Locate the cell with the specified text and output its (x, y) center coordinate. 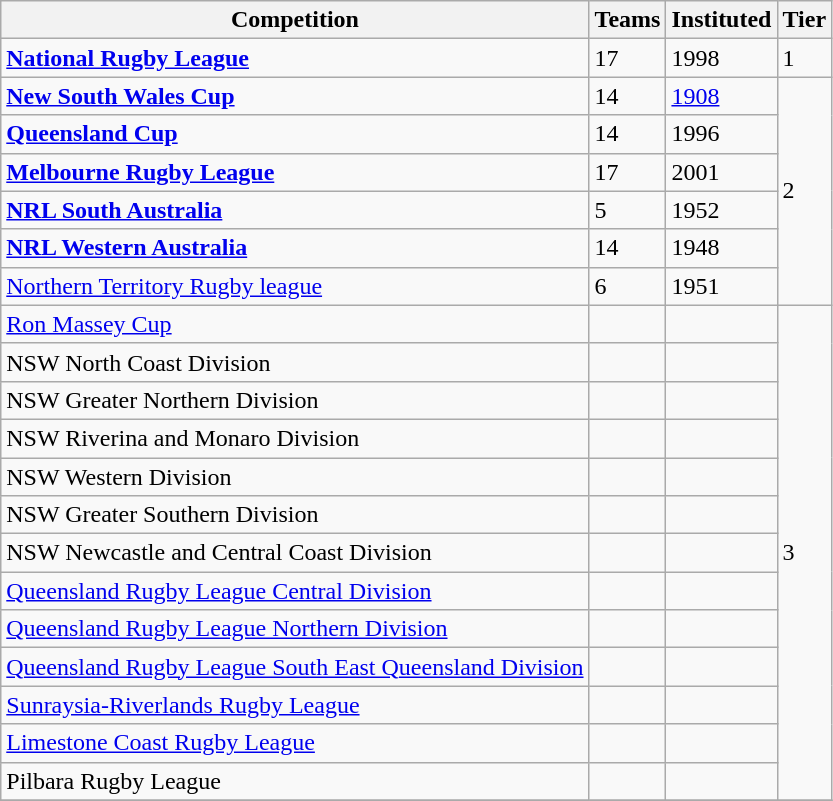
Sunraysia-Riverlands Rugby League (295, 705)
NSW North Coast Division (295, 362)
2001 (722, 172)
Queensland Cup (295, 134)
Limestone Coast Rugby League (295, 743)
NSW Newcastle and Central Coast Division (295, 553)
Teams (628, 20)
1 (804, 58)
Instituted (722, 20)
Ron Massey Cup (295, 324)
2 (804, 191)
Melbourne Rugby League (295, 172)
Queensland Rugby League Northern Division (295, 629)
Pilbara Rugby League (295, 781)
1951 (722, 286)
1908 (722, 96)
NSW Greater Northern Division (295, 400)
Queensland Rugby League Central Division (295, 591)
Northern Territory Rugby league (295, 286)
NSW Western Division (295, 477)
5 (628, 210)
NRL South Australia (295, 210)
Competition (295, 20)
1996 (722, 134)
3 (804, 552)
New South Wales Cup (295, 96)
NSW Greater Southern Division (295, 515)
1948 (722, 248)
NRL Western Australia (295, 248)
1952 (722, 210)
Queensland Rugby League South East Queensland Division (295, 667)
Tier (804, 20)
NSW Riverina and Monaro Division (295, 438)
1998 (722, 58)
National Rugby League (295, 58)
6 (628, 286)
